Determine the [X, Y] coordinate at the center of the cell enclosing the given text.  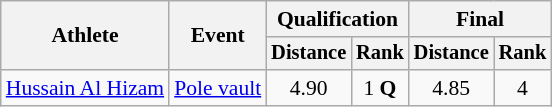
Qualification [337, 19]
1 Q [380, 88]
Hussain Al Hizam [85, 88]
Athlete [85, 36]
Pole vault [218, 88]
Final [480, 19]
Event [218, 36]
4.85 [452, 88]
4 [523, 88]
4.90 [308, 88]
